Scan for the cell matching the given text and deliver its (X, Y) coordinate at center. 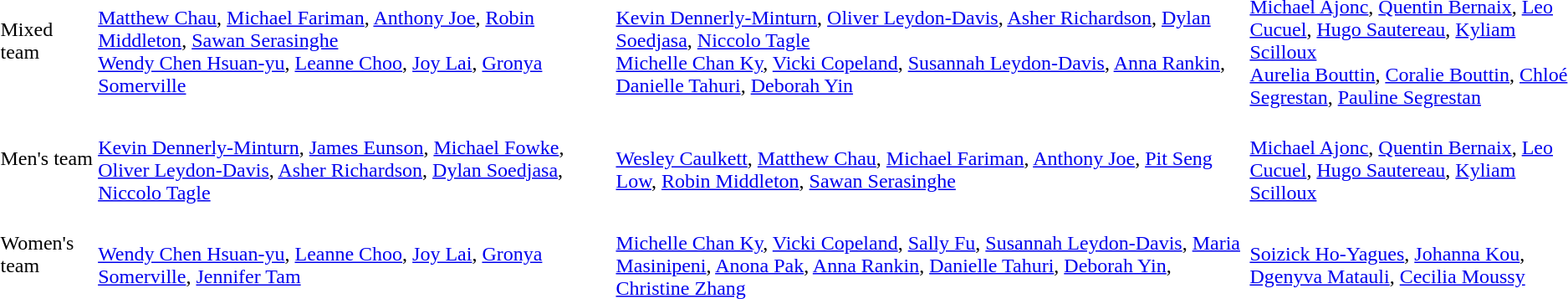
Wesley Caulkett, Matthew Chau, Michael Fariman, Anthony Joe, Pit Seng Low, Robin Middleton, Sawan Serasinghe (930, 159)
Kevin Dennerly-Minturn, James Eunson, Michael Fowke, Oliver Leydon-Davis, Asher Richardson, Dylan Soedjasa, Niccolo Tagle (355, 159)
